Detect which cell encompasses the target text, then output its [X, Y] center coordinate. 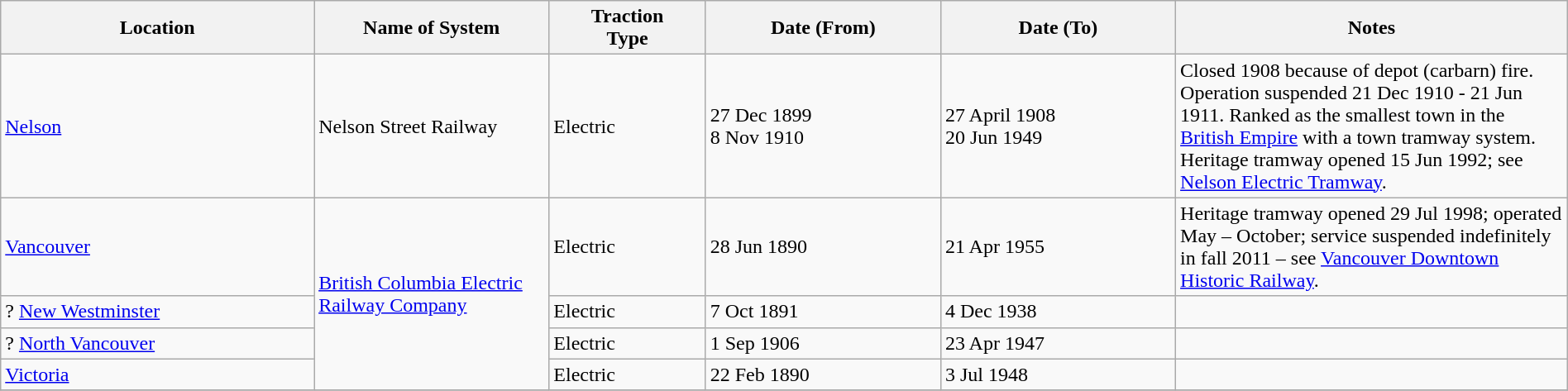
Name of System [432, 28]
Heritage tramway opened 29 Jul 1998; operated May – October; service suspended indefinitely in fall 2011 – see Vancouver Downtown Historic Railway. [1372, 246]
23 Apr 1947 [1058, 343]
Vancouver [157, 246]
Location [157, 28]
Date (From) [823, 28]
3 Jul 1948 [1058, 374]
4 Dec 1938 [1058, 312]
21 Apr 1955 [1058, 246]
? New Westminster [157, 312]
Notes [1372, 28]
Date (To) [1058, 28]
Nelson [157, 126]
27 Dec 18998 Nov 1910 [823, 126]
7 Oct 1891 [823, 312]
Victoria [157, 374]
? North Vancouver [157, 343]
1 Sep 1906 [823, 343]
22 Feb 1890 [823, 374]
TractionType [627, 28]
Nelson Street Railway [432, 126]
27 April 190820 Jun 1949 [1058, 126]
28 Jun 1890 [823, 246]
British Columbia Electric Railway Company [432, 294]
